Determine the [X, Y] coordinate at the center of the cell enclosing the given text.  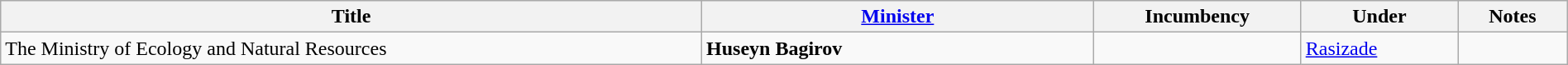
Incumbency [1198, 17]
Notes [1513, 17]
The Ministry of Ecology and Natural Resources [351, 48]
Under [1379, 17]
Rasizade [1379, 48]
Minister [898, 17]
Title [351, 17]
Huseyn Bagirov [898, 48]
